Return the [X, Y] coordinate for the center point of the cell that contains the specified text.  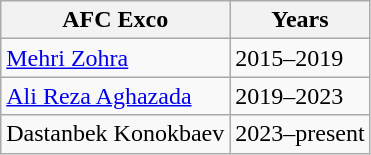
Years [300, 20]
Ali Reza Aghazada [116, 96]
2023–present [300, 134]
Mehri Zohra [116, 58]
Dastanbek Konokbaev [116, 134]
AFC Exco [116, 20]
2015–2019 [300, 58]
2019–2023 [300, 96]
